Search for the cell housing the specified text and yield its [X, Y] center coordinate. 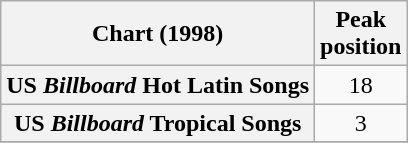
3 [361, 123]
Chart (1998) [158, 34]
Peakposition [361, 34]
US Billboard Hot Latin Songs [158, 85]
18 [361, 85]
US Billboard Tropical Songs [158, 123]
